Identify which cell holds the provided text, then report its (x, y) central coordinate. 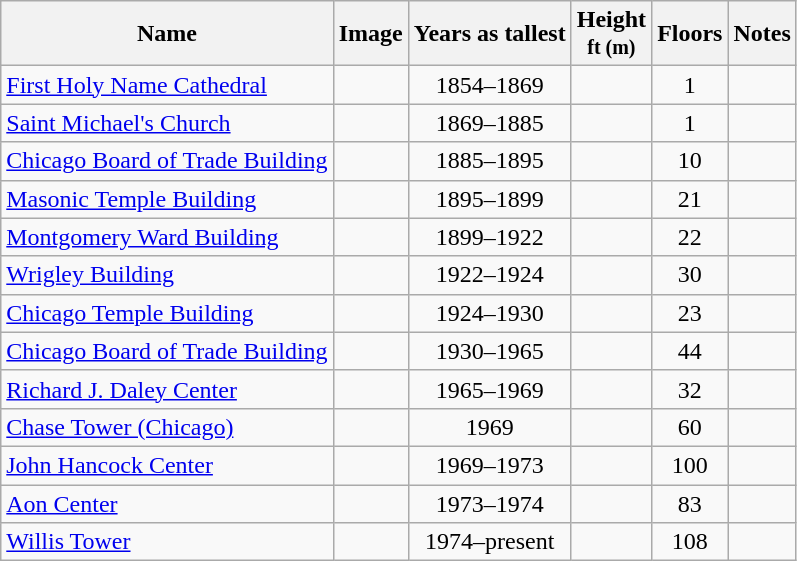
100 (690, 465)
First Holy Name Cathedral (167, 85)
60 (690, 427)
1869–1885 (490, 123)
Image (370, 34)
1969–1973 (490, 465)
1895–1899 (490, 199)
1885–1895 (490, 161)
Richard J. Daley Center (167, 389)
Name (167, 34)
Years as tallest (490, 34)
1924–1930 (490, 313)
Aon Center (167, 503)
1899–1922 (490, 237)
1930–1965 (490, 351)
108 (690, 542)
32 (690, 389)
Heightft (m) (611, 34)
Chicago Temple Building (167, 313)
Notes (762, 34)
Masonic Temple Building (167, 199)
1965–1969 (490, 389)
30 (690, 275)
1969 (490, 427)
1974–present (490, 542)
22 (690, 237)
1854–1869 (490, 85)
Wrigley Building (167, 275)
44 (690, 351)
1973–1974 (490, 503)
10 (690, 161)
1922–1924 (490, 275)
Saint Michael's Church (167, 123)
John Hancock Center (167, 465)
Willis Tower (167, 542)
Floors (690, 34)
Montgomery Ward Building (167, 237)
83 (690, 503)
23 (690, 313)
21 (690, 199)
Chase Tower (Chicago) (167, 427)
